Detect which cell encompasses the target text, then output its (X, Y) center coordinate. 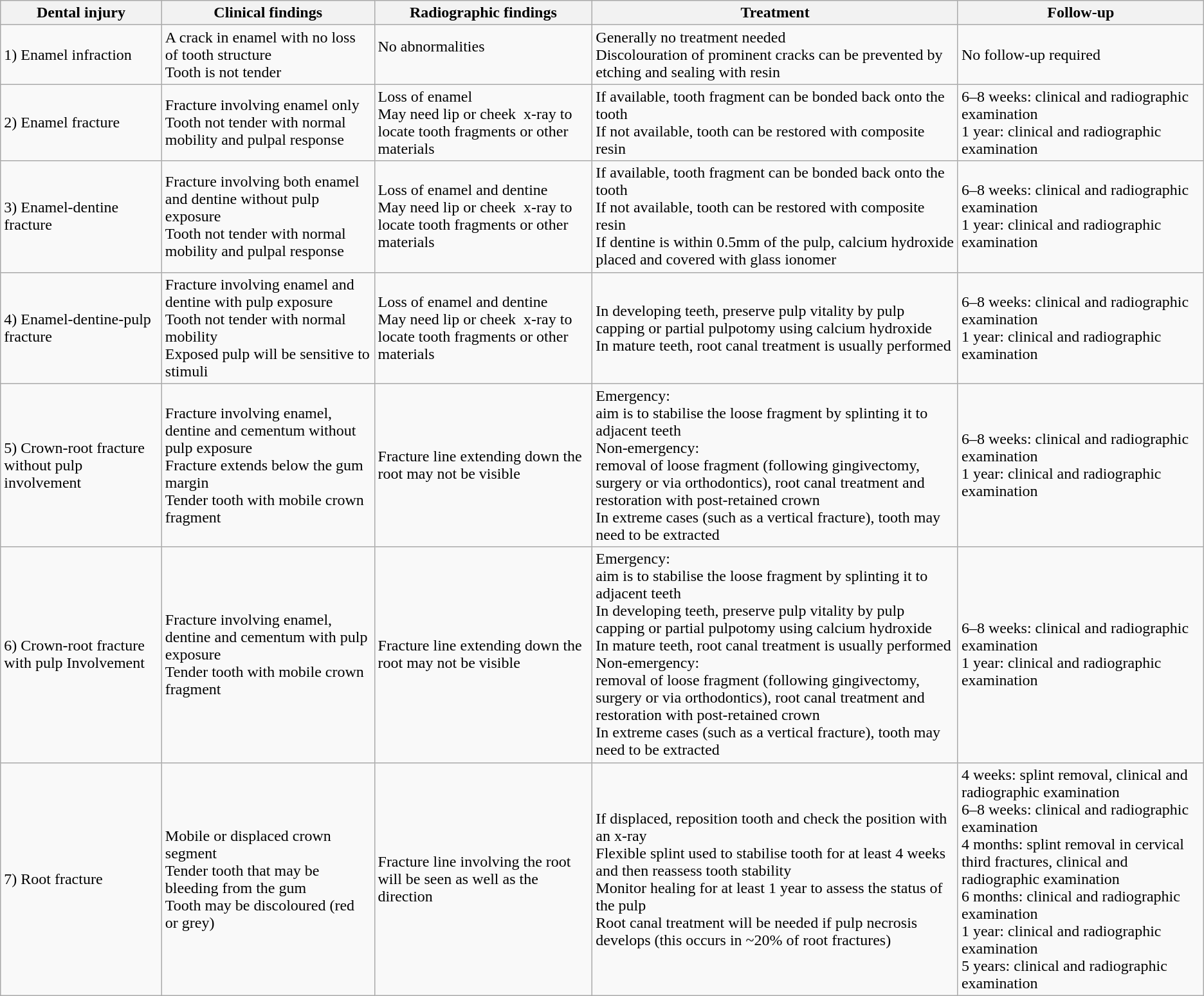
1) Enamel infraction (81, 55)
Loss of enamelMay need lip or cheek x-ray to locate tooth fragments or other materials (484, 122)
4) Enamel-dentine-pulp fracture (81, 328)
5) Crown-root fracture without pulp involvement (81, 465)
7) Root fracture (81, 879)
Fracture involving enamel, dentine and cementum without pulp exposureFracture extends below the gum marginTender tooth with mobile crown fragment (268, 465)
Fracture involving enamel, dentine and cementum with pulp exposureTender tooth with mobile crown fragment (268, 655)
Fracture involving both enamel and dentine without pulp exposureTooth not tender with normal mobility and pulpal response (268, 216)
Radiographic findings (484, 13)
Generally no treatment neededDiscolouration of prominent cracks can be prevented by etching and sealing with resin (776, 55)
6) Crown-root fracture with pulp Involvement (81, 655)
2) Enamel fracture (81, 122)
Clinical findings (268, 13)
A crack in enamel with no loss of tooth structureTooth is not tender (268, 55)
3) Enamel-dentine fracture (81, 216)
No follow-up required (1081, 55)
Fracture involving enamel onlyTooth not tender with normal mobility and pulpal response (268, 122)
Follow-up (1081, 13)
No abnormalities (484, 55)
Mobile or displaced crown segmentTender tooth that may be bleeding from the gumTooth may be discoloured (red or grey) (268, 879)
Fracture line involving the root will be seen as well as the direction (484, 879)
Fracture involving enamel and dentine with pulp exposureTooth not tender with normal mobilityExposed pulp will be sensitive to stimuli (268, 328)
If available, tooth fragment can be bonded back onto the toothIf not available, tooth can be restored with composite resin (776, 122)
Dental injury (81, 13)
Treatment (776, 13)
